Determine the [X, Y] coordinate at the center of the cell enclosing the given text.  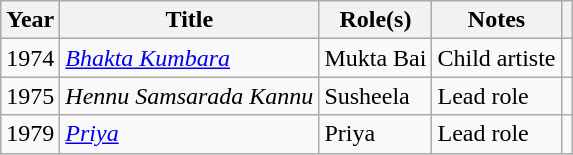
1979 [30, 134]
Hennu Samsarada Kannu [190, 96]
Susheela [376, 96]
Bhakta Kumbara [190, 58]
Year [30, 20]
Mukta Bai [376, 58]
Title [190, 20]
Child artiste [496, 58]
Role(s) [376, 20]
1974 [30, 58]
1975 [30, 96]
Notes [496, 20]
